Locate the cell with the specified text and output its (x, y) center coordinate. 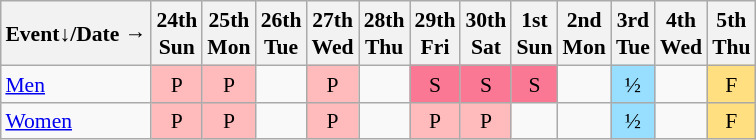
Event↓/Date → (76, 33)
25thMon (228, 33)
26thTue (282, 33)
4thWed (681, 33)
27thWed (333, 33)
3rdTue (633, 33)
28thThu (384, 33)
Men (76, 84)
5thThu (732, 33)
2ndMon (584, 33)
30thSat (486, 33)
Women (76, 120)
1stSun (534, 33)
24thSun (176, 33)
29thFri (436, 33)
